Determine the [x, y] coordinate at the center of the cell enclosing the given text.  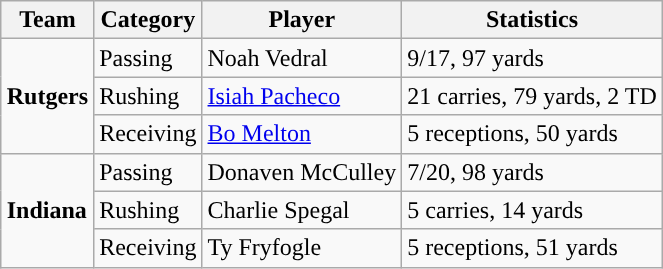
7/20, 98 yards [532, 172]
Donaven McCulley [302, 172]
Rutgers [47, 96]
Bo Melton [302, 134]
Team [47, 20]
5 carries, 14 yards [532, 210]
21 carries, 79 yards, 2 TD [532, 96]
Noah Vedral [302, 58]
Indiana [47, 210]
Charlie Spegal [302, 210]
Ty Fryfogle [302, 248]
5 receptions, 51 yards [532, 248]
9/17, 97 yards [532, 58]
Category [148, 20]
Isiah Pacheco [302, 96]
Statistics [532, 20]
5 receptions, 50 yards [532, 134]
Player [302, 20]
